Scan for the cell matching the given text and deliver its [X, Y] coordinate at center. 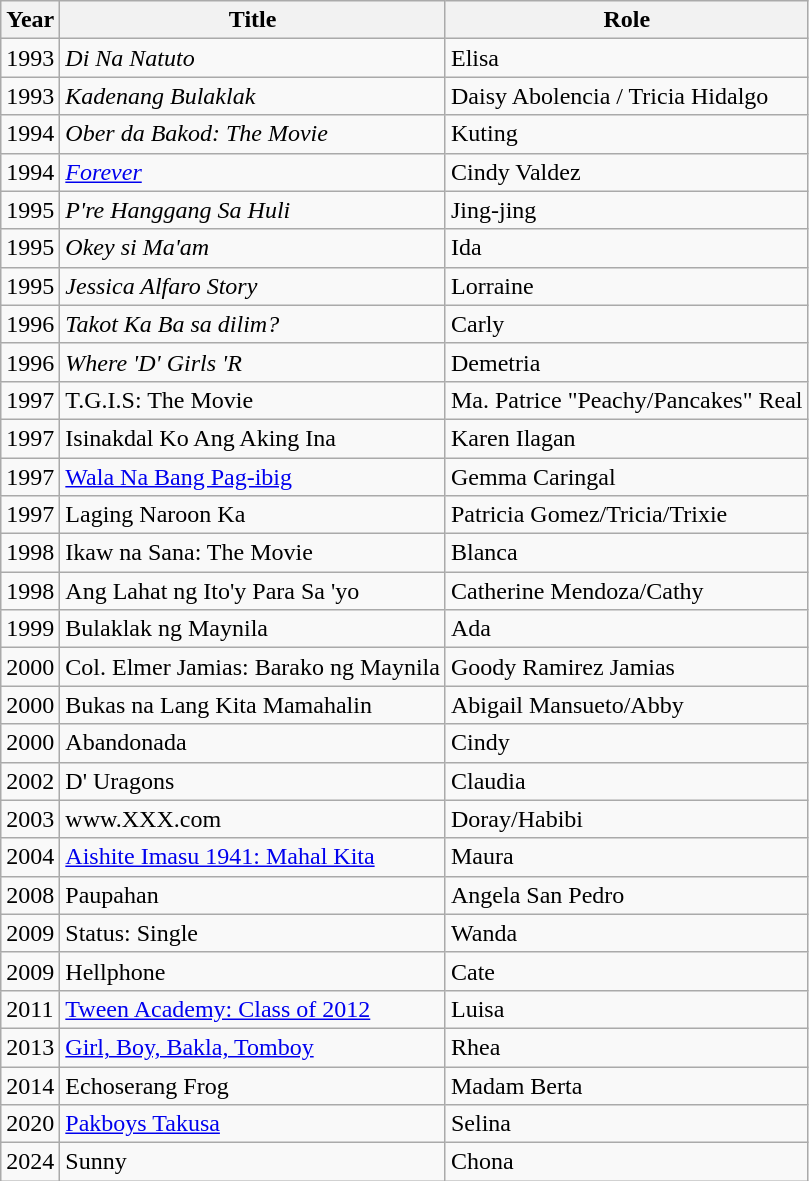
2008 [30, 895]
Madam Berta [626, 1085]
P're Hanggang Sa Huli [253, 210]
2014 [30, 1085]
Col. Elmer Jamias: Barako ng Maynila [253, 667]
Claudia [626, 781]
Takot Ka Ba sa dilim? [253, 324]
Gemma Caringal [626, 477]
Sunny [253, 1162]
Hellphone [253, 971]
T.G.I.S: The Movie [253, 400]
2011 [30, 1009]
Laging Naroon Ka [253, 515]
Angela San Pedro [626, 895]
Ang Lahat ng Ito'y Para Sa 'yo [253, 591]
Paupahan [253, 895]
Cindy Valdez [626, 172]
Abandonada [253, 743]
Maura [626, 857]
Ida [626, 248]
Ober da Bakod: The Movie [253, 134]
Okey si Ma'am [253, 248]
Doray/Habibi [626, 819]
Elisa [626, 58]
Echoserang Frog [253, 1085]
Patricia Gomez/Tricia/Trixie [626, 515]
2024 [30, 1162]
Role [626, 20]
Blanca [626, 553]
Ma. Patrice "Peachy/Pancakes" Real [626, 400]
Forever [253, 172]
Goody Ramirez Jamias [626, 667]
Luisa [626, 1009]
Aishite Imasu 1941: Mahal Kita [253, 857]
Cindy [626, 743]
Rhea [626, 1047]
Jessica Alfaro Story [253, 286]
Kuting [626, 134]
Di Na Natuto [253, 58]
Bukas na Lang Kita Mamahalin [253, 705]
Tween Academy: Class of 2012 [253, 1009]
Status: Single [253, 933]
Carly [626, 324]
Selina [626, 1124]
Ada [626, 629]
2003 [30, 819]
Demetria [626, 362]
Wala Na Bang Pag-ibig [253, 477]
www.XXX.com [253, 819]
2020 [30, 1124]
Jing-jing [626, 210]
Year [30, 20]
Girl, Boy, Bakla, Tomboy [253, 1047]
Cate [626, 971]
Pakboys Takusa [253, 1124]
Wanda [626, 933]
Kadenang Bulaklak [253, 96]
2002 [30, 781]
1999 [30, 629]
D' Uragons [253, 781]
2004 [30, 857]
Isinakdal Ko Ang Aking Ina [253, 438]
Lorraine [626, 286]
Karen Ilagan [626, 438]
Chona [626, 1162]
Where 'D' Girls 'R [253, 362]
Daisy Abolencia / Tricia Hidalgo [626, 96]
Abigail Mansueto/Abby [626, 705]
Title [253, 20]
Ikaw na Sana: The Movie [253, 553]
Bulaklak ng Maynila [253, 629]
2013 [30, 1047]
Catherine Mendoza/Cathy [626, 591]
